Provide the [x, y] coordinate of the cell's center where the given text is located.  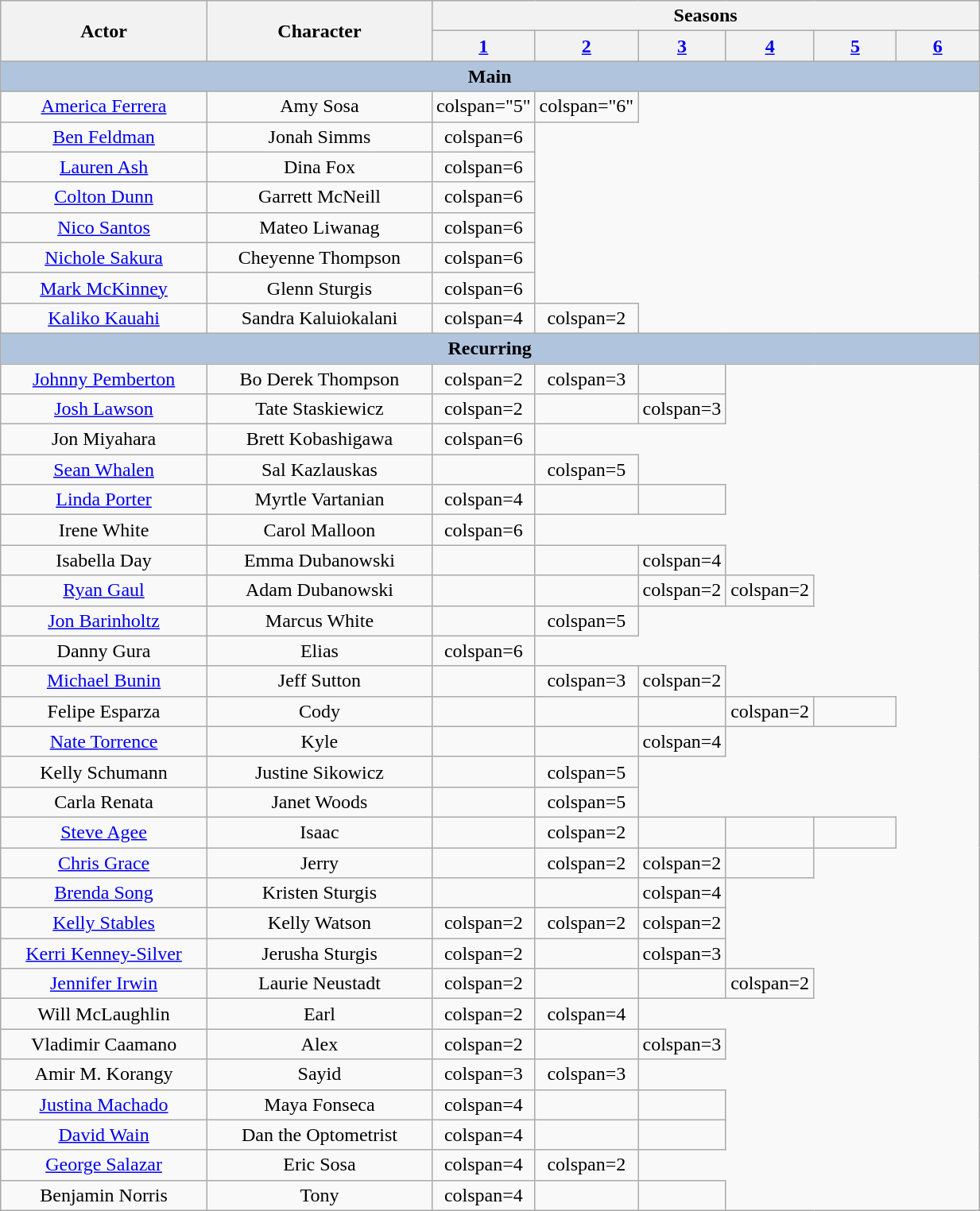
Sean Whalen [104, 470]
Kelly Watson [320, 923]
David Wain [104, 1135]
Jennifer Irwin [104, 984]
Laurie Neustadt [320, 984]
Irene White [104, 530]
Seasons [706, 16]
Justine Sikowicz [320, 772]
Vladimir Caamano [104, 1044]
Steve Agee [104, 832]
Johnny Pemberton [104, 379]
Nichole Sakura [104, 257]
Danny Gura [104, 651]
Jerry [320, 862]
Jon Miyahara [104, 439]
Garrett McNeill [320, 197]
Emma Dubanowski [320, 560]
Nico Santos [104, 227]
Kyle [320, 741]
Sandra Kaluiokalani [320, 318]
Justina Machado [104, 1105]
Sal Kazlauskas [320, 470]
Earl [320, 1014]
Kerri Kenney-Silver [104, 954]
Mark McKinney [104, 288]
Tony [320, 1195]
Recurring [490, 348]
America Ferrera [104, 106]
Maya Fonseca [320, 1105]
Adam Dubanowski [320, 590]
Isabella Day [104, 560]
Brenda Song [104, 893]
Myrtle Vartanian [320, 500]
Josh Lawson [104, 409]
6 [938, 46]
4 [769, 46]
Dina Fox [320, 167]
Lauren Ash [104, 167]
Carla Renata [104, 802]
Cheyenne Thompson [320, 257]
Carol Malloon [320, 530]
Linda Porter [104, 500]
Sayid [320, 1074]
Nate Torrence [104, 741]
Kelly Stables [104, 923]
Ryan Gaul [104, 590]
Dan the Optometrist [320, 1135]
Jon Barinholtz [104, 621]
Tate Staskiewicz [320, 409]
Kaliko Kauahi [104, 318]
George Salazar [104, 1165]
Michael Bunin [104, 681]
5 [855, 46]
Alex [320, 1044]
Chris Grace [104, 862]
3 [682, 46]
Isaac [320, 832]
2 [587, 46]
Jeff Sutton [320, 681]
Colton Dunn [104, 197]
Kristen Sturgis [320, 893]
Character [320, 31]
Felipe Esparza [104, 711]
Actor [104, 31]
Amir M. Korangy [104, 1074]
Ben Feldman [104, 137]
Will McLaughlin [104, 1014]
Bo Derek Thompson [320, 379]
Amy Sosa [320, 106]
Cody [320, 711]
Jonah Simms [320, 137]
colspan="5" [484, 106]
Kelly Schumann [104, 772]
Janet Woods [320, 802]
Jerusha Sturgis [320, 954]
Mateo Liwanag [320, 227]
Main [490, 76]
Marcus White [320, 621]
Benjamin Norris [104, 1195]
Elias [320, 651]
Brett Kobashigawa [320, 439]
colspan="6" [587, 106]
Glenn Sturgis [320, 288]
Eric Sosa [320, 1165]
1 [484, 46]
